For the text-containing cell, return its midpoint in (x, y) coordinate format. 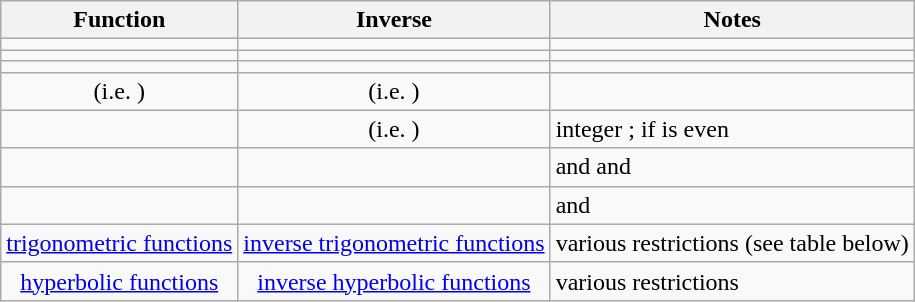
hyperbolic functions (120, 281)
and and (732, 167)
trigonometric functions (120, 243)
Function (120, 20)
and (732, 205)
various restrictions (732, 281)
various restrictions (see table below) (732, 243)
integer ; if is even (732, 129)
Notes (732, 20)
Inverse (394, 20)
inverse hyperbolic functions (394, 281)
inverse trigonometric functions (394, 243)
